Search for the cell housing the specified text and yield its [x, y] center coordinate. 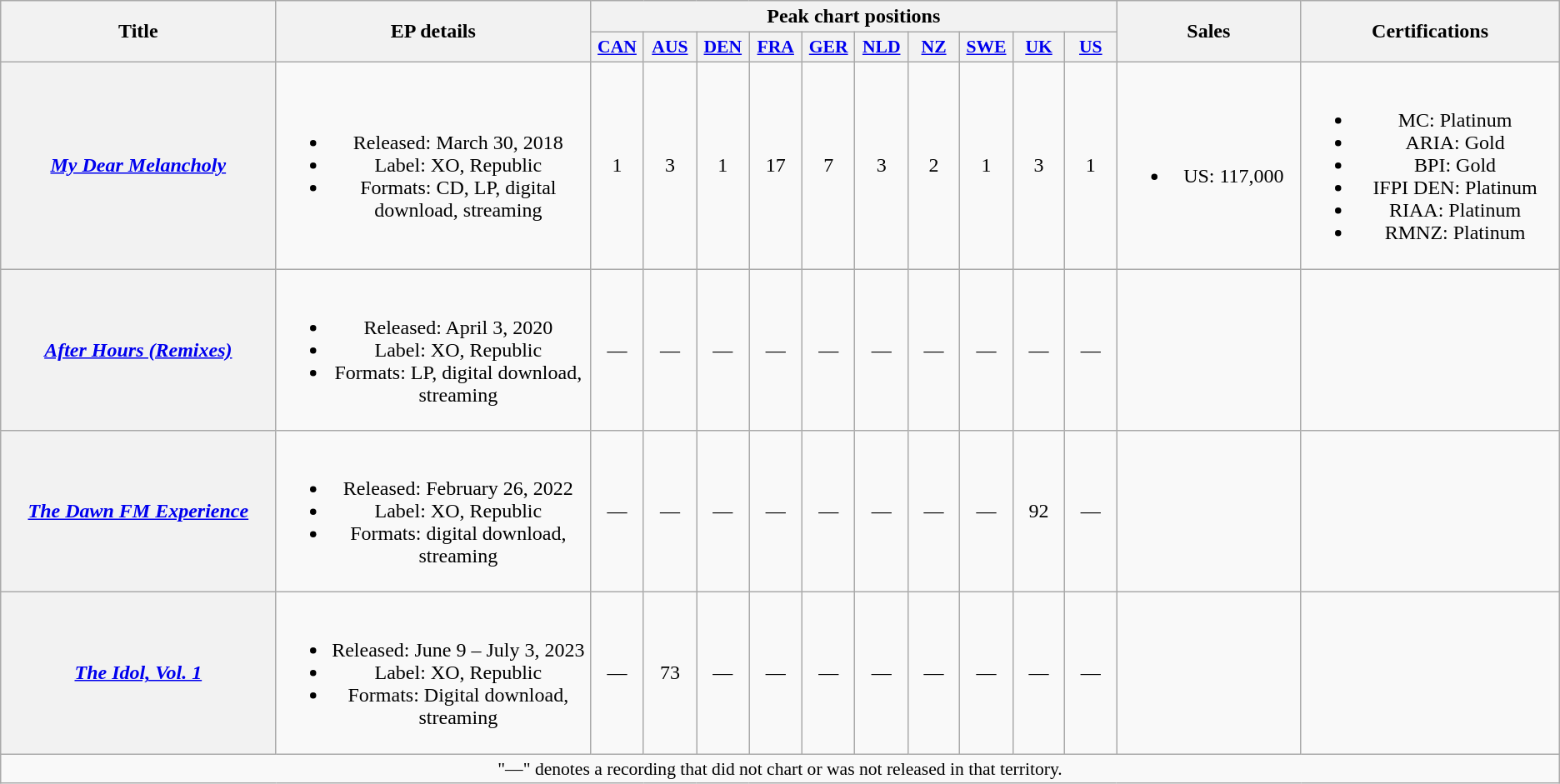
US: 117,000 [1208, 165]
DEN [723, 47]
UK [1038, 47]
Title [138, 32]
AUS [670, 47]
2 [933, 165]
17 [775, 165]
After Hours (Remixes) [138, 349]
GER [828, 47]
FRA [775, 47]
Peak chart positions [853, 17]
EP details [433, 32]
The Dawn FM Experience [138, 512]
Released: March 30, 2018Label: XO, RepublicFormats: CD, LP, digital download, streaming [433, 165]
7 [828, 165]
My Dear Melancholy [138, 165]
CAN [617, 47]
Sales [1208, 32]
US [1091, 47]
Certifications [1430, 32]
"—" denotes a recording that did not chart or was not released in that territory. [780, 769]
Released: February 26, 2022Label: XO, RepublicFormats: digital download, streaming [433, 512]
MC: PlatinumARIA: GoldBPI: GoldIFPI DEN: PlatinumRIAA: PlatinumRMNZ: Platinum [1430, 165]
Released: April 3, 2020Label: XO, RepublicFormats: LP, digital download, streaming [433, 349]
Released: June 9 – July 3, 2023Label: XO, RepublicFormats: Digital download, streaming [433, 673]
NZ [933, 47]
NLD [882, 47]
92 [1038, 512]
SWE [987, 47]
73 [670, 673]
The Idol, Vol. 1 [138, 673]
